Identify which cell holds the provided text, then report its (X, Y) central coordinate. 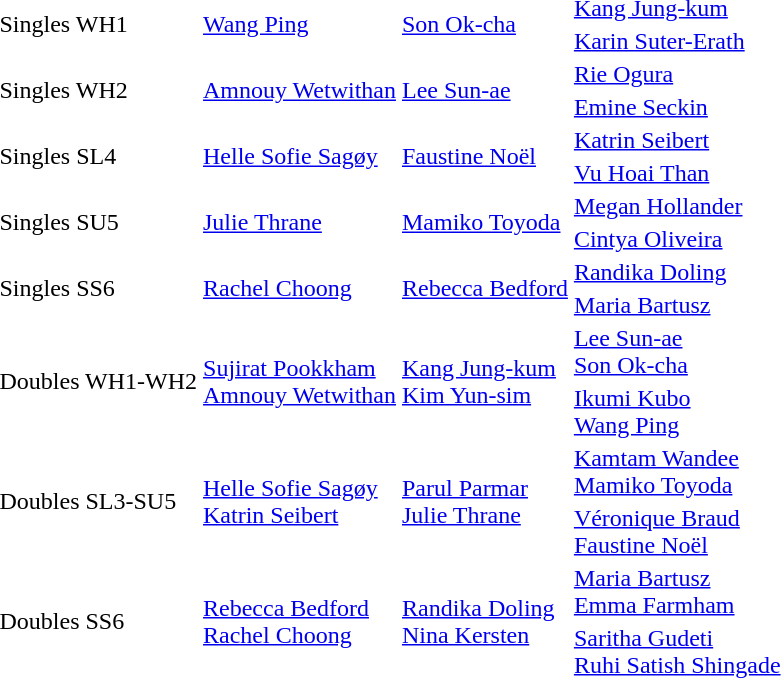
Julie Thrane (300, 222)
Kang Jung-kum Kim Yun-sim (484, 382)
Helle Sofie Sagøy Katrin Seibert (300, 502)
Amnouy Wetwithan (300, 90)
Parul Parmar Julie Thrane (484, 502)
Rebecca Bedford (484, 288)
Sujirat Pookkham Amnouy Wetwithan (300, 382)
Mamiko Toyoda (484, 222)
Faustine Noël (484, 156)
Rachel Choong (300, 288)
Lee Sun-ae (484, 90)
Helle Sofie Sagøy (300, 156)
